Determine the [x, y] coordinate at the center of the cell enclosing the given text.  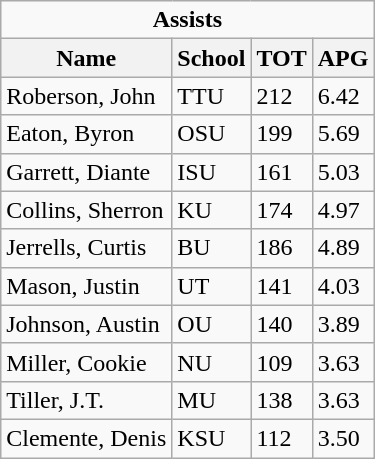
Collins, Sherron [86, 210]
5.69 [343, 134]
Assists [188, 20]
TTU [212, 96]
5.03 [343, 172]
KU [212, 210]
3.50 [343, 438]
KSU [212, 438]
MU [212, 400]
Clemente, Denis [86, 438]
212 [282, 96]
4.89 [343, 248]
138 [282, 400]
140 [282, 324]
OSU [212, 134]
112 [282, 438]
OU [212, 324]
161 [282, 172]
174 [282, 210]
Name [86, 58]
Mason, Justin [86, 286]
NU [212, 362]
3.89 [343, 324]
Eaton, Byron [86, 134]
APG [343, 58]
TOT [282, 58]
Tiller, J.T. [86, 400]
6.42 [343, 96]
4.97 [343, 210]
199 [282, 134]
Garrett, Diante [86, 172]
Jerrells, Curtis [86, 248]
109 [282, 362]
UT [212, 286]
186 [282, 248]
141 [282, 286]
4.03 [343, 286]
BU [212, 248]
School [212, 58]
Roberson, John [86, 96]
Miller, Cookie [86, 362]
Johnson, Austin [86, 324]
ISU [212, 172]
